From the cell containing the given text, extract its center point as (X, Y) coordinate. 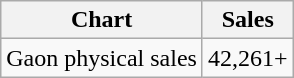
Gaon physical sales (102, 58)
Sales (248, 20)
Chart (102, 20)
42,261+ (248, 58)
